Provide the [X, Y] coordinate of the cell's center where the given text is located.  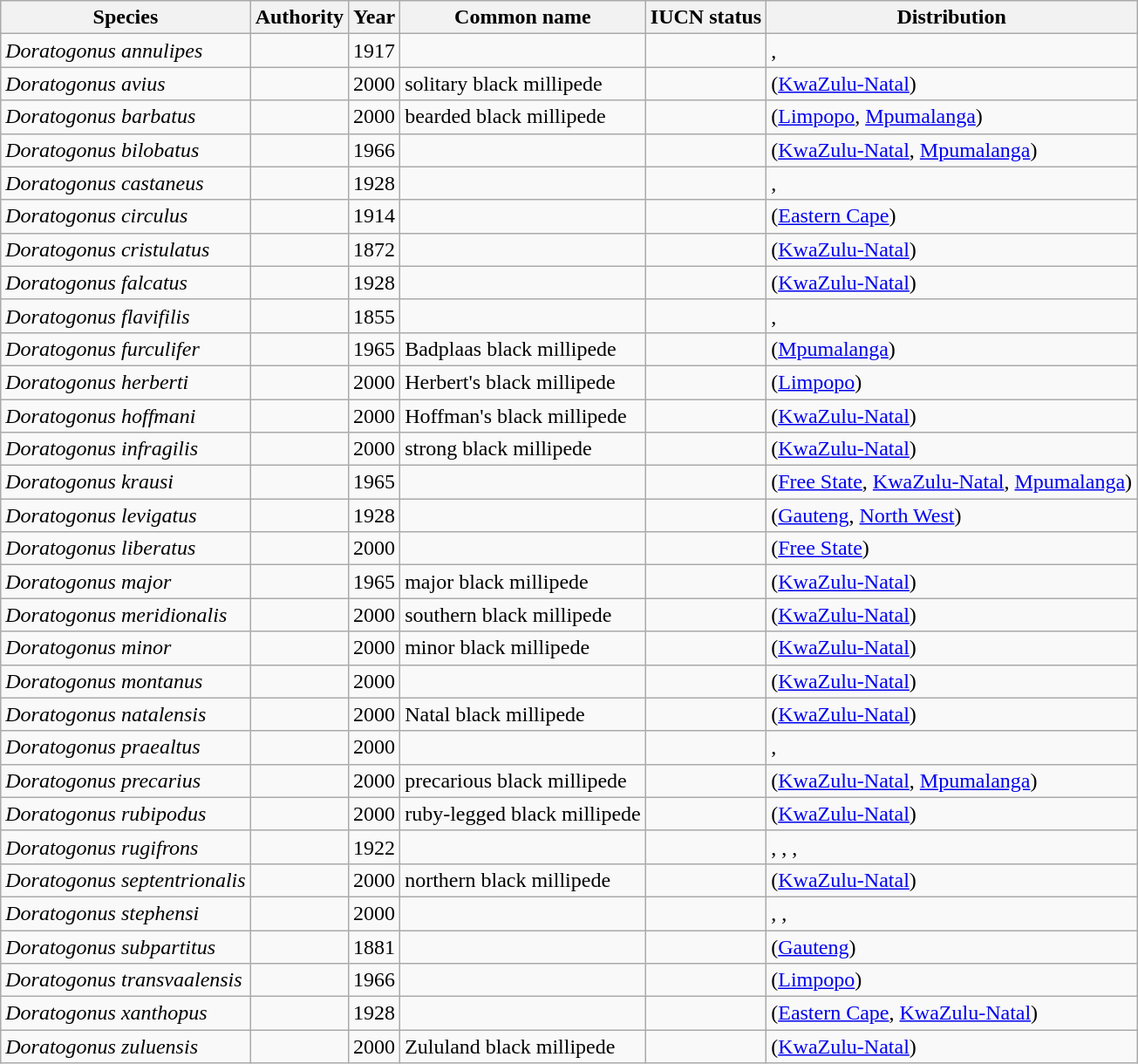
Doratogonus falcatus [126, 283]
Doratogonus annulipes [126, 51]
southern black millipede [523, 615]
Doratogonus minor [126, 648]
Authority [299, 17]
Doratogonus furculifer [126, 349]
1881 [375, 946]
Hoffman's black millipede [523, 416]
Doratogonus circulus [126, 216]
strong black millipede [523, 449]
Doratogonus hoffmani [126, 416]
Doratogonus xanthopus [126, 1013]
Species [126, 17]
Doratogonus rubipodus [126, 814]
minor black millipede [523, 648]
Herbert's black millipede [523, 382]
(Limpopo, Mpumalanga) [952, 117]
solitary black millipede [523, 84]
(Gauteng, North West) [952, 515]
Doratogonus subpartitus [126, 946]
(Eastern Cape) [952, 216]
1855 [375, 316]
Doratogonus krausi [126, 482]
Doratogonus major [126, 582]
Year [375, 17]
1914 [375, 216]
Doratogonus precarius [126, 781]
(Eastern Cape, KwaZulu-Natal) [952, 1013]
Doratogonus liberatus [126, 549]
1872 [375, 249]
(Mpumalanga) [952, 349]
Distribution [952, 17]
Doratogonus cristulatus [126, 249]
Doratogonus flavifilis [126, 316]
Doratogonus castaneus [126, 183]
Zululand black millipede [523, 1047]
ruby-legged black millipede [523, 814]
Doratogonus meridionalis [126, 615]
(Free State, KwaZulu-Natal, Mpumalanga) [952, 482]
Doratogonus stephensi [126, 913]
Doratogonus avius [126, 84]
1922 [375, 847]
Doratogonus rugifrons [126, 847]
Doratogonus montanus [126, 681]
IUCN status [705, 17]
Doratogonus bilobatus [126, 150]
northern black millipede [523, 880]
1917 [375, 51]
Doratogonus natalensis [126, 714]
, , [952, 913]
, , , [952, 847]
Common name [523, 17]
bearded black millipede [523, 117]
Doratogonus levigatus [126, 515]
Doratogonus zuluensis [126, 1047]
Doratogonus septentrionalis [126, 880]
Doratogonus infragilis [126, 449]
Doratogonus barbatus [126, 117]
Doratogonus transvaalensis [126, 980]
Badplaas black millipede [523, 349]
Natal black millipede [523, 714]
Doratogonus herberti [126, 382]
major black millipede [523, 582]
(Gauteng) [952, 946]
(Free State) [952, 549]
precarious black millipede [523, 781]
Doratogonus praealtus [126, 747]
